From the cell containing the given text, extract its center point as (x, y) coordinate. 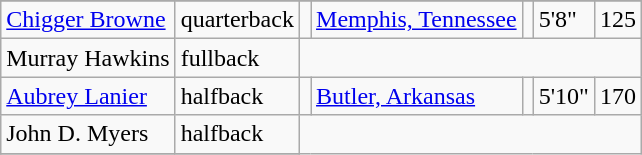
5'8" (564, 20)
John D. Myers (88, 134)
125 (618, 20)
Aubrey Lanier (88, 96)
Memphis, Tennessee (417, 20)
Chigger Browne (88, 20)
fullback (237, 58)
Murray Hawkins (88, 58)
Butler, Arkansas (417, 96)
quarterback (237, 20)
5'10" (564, 96)
170 (618, 96)
